Pinpoint the cell where the given text exists, returning its [X, Y] midpoint coordinate. 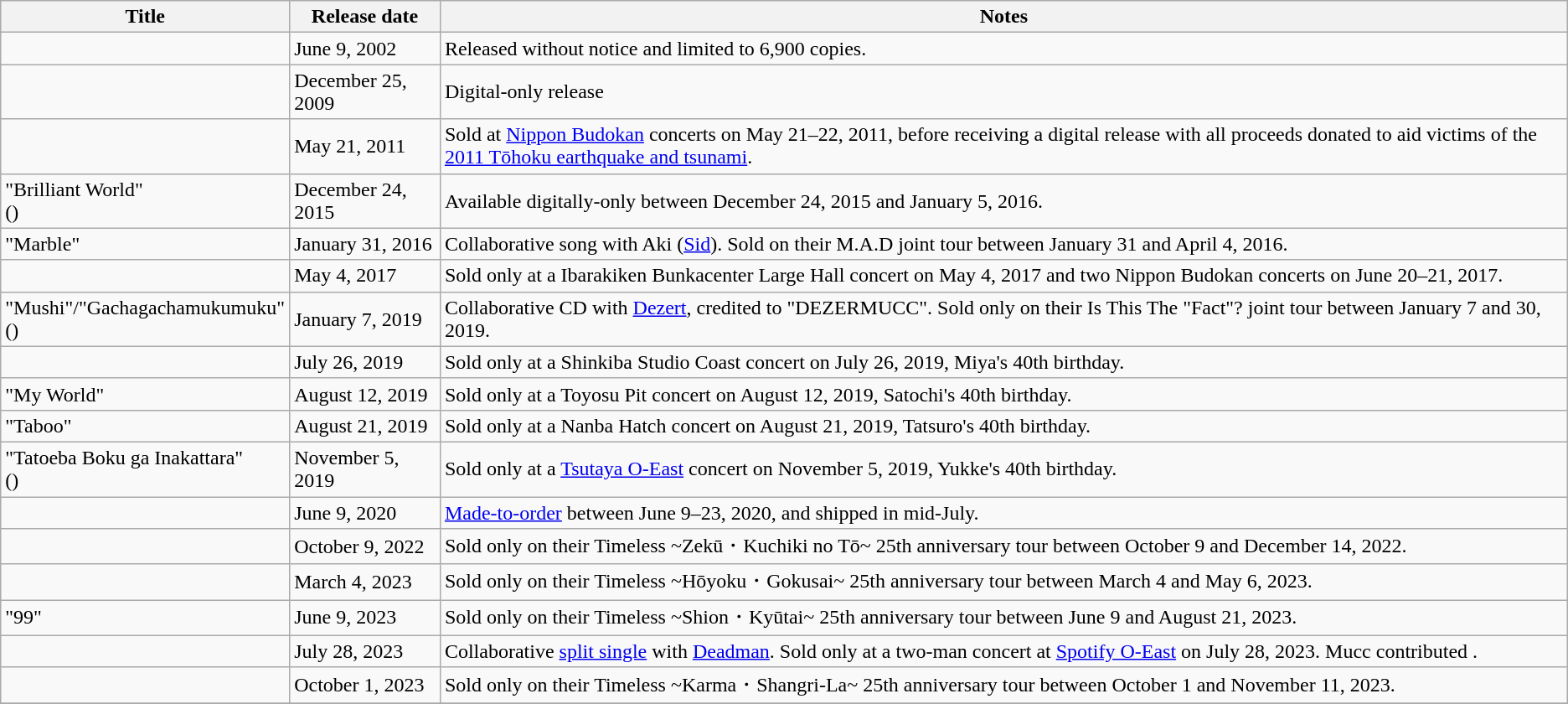
Made-to-order between June 9–23, 2020, and shipped in mid-July. [1003, 512]
Collaborative CD with Dezert, credited to "DEZERMUCC". Sold only on their Is This The "Fact"? joint tour between January 7 and 30, 2019. [1003, 318]
Sold only at a Toyosu Pit concert on August 12, 2019, Satochi's 40th birthday. [1003, 394]
Collaborative split single with Deadman. Sold only at a two-man concert at Spotify O-East on July 28, 2023. Mucc contributed . [1003, 651]
May 4, 2017 [365, 276]
June 9, 2002 [365, 49]
Notes [1003, 17]
August 12, 2019 [365, 394]
November 5, 2019 [365, 469]
October 1, 2023 [365, 686]
June 9, 2023 [365, 619]
Release date [365, 17]
January 7, 2019 [365, 318]
"99" [146, 619]
Collaborative song with Aki (Sid). Sold on their M.A.D joint tour between January 31 and April 4, 2016. [1003, 244]
December 24, 2015 [365, 201]
Sold only on their Timeless ~Zekū・Kuchiki no Tō~ 25th anniversary tour between October 9 and December 14, 2022. [1003, 546]
Sold only at a Tsutaya O-East concert on November 5, 2019, Yukke's 40th birthday. [1003, 469]
March 4, 2023 [365, 582]
Digital-only release [1003, 92]
Released without notice and limited to 6,900 copies. [1003, 49]
Available digitally-only between December 24, 2015 and January 5, 2016. [1003, 201]
Sold only on their Timeless ~Karma・Shangri-La~ 25th anniversary tour between October 1 and November 11, 2023. [1003, 686]
"Tatoeba Boku ga Inakattara"() [146, 469]
Title [146, 17]
Sold only on their Timeless ~Hōyoku・Gokusai~ 25th anniversary tour between March 4 and May 6, 2023. [1003, 582]
Sold only at a Ibarakiken Bunkacenter Large Hall concert on May 4, 2017 and two Nippon Budokan concerts on June 20–21, 2017. [1003, 276]
May 21, 2011 [365, 146]
"Taboo" [146, 426]
December 25, 2009 [365, 92]
August 21, 2019 [365, 426]
Sold only at a Nanba Hatch concert on August 21, 2019, Tatsuro's 40th birthday. [1003, 426]
January 31, 2016 [365, 244]
Sold only on their Timeless ~Shion・Kyūtai~ 25th anniversary tour between June 9 and August 21, 2023. [1003, 619]
"Marble" [146, 244]
October 9, 2022 [365, 546]
July 26, 2019 [365, 362]
July 28, 2023 [365, 651]
Sold only at a Shinkiba Studio Coast concert on July 26, 2019, Miya's 40th birthday. [1003, 362]
"My World" [146, 394]
"Mushi"/"Gachagachamukumuku"() [146, 318]
"Brilliant World"() [146, 201]
June 9, 2020 [365, 512]
